Extract the [X, Y] coordinate from the center of the cell holding the provided text.  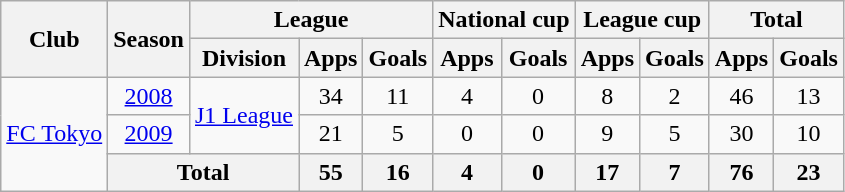
National cup [504, 20]
55 [330, 172]
League cup [642, 20]
76 [741, 172]
16 [398, 172]
League [310, 20]
13 [809, 96]
30 [741, 134]
9 [607, 134]
34 [330, 96]
21 [330, 134]
J1 League [244, 115]
2009 [149, 134]
8 [607, 96]
7 [675, 172]
2008 [149, 96]
Season [149, 39]
23 [809, 172]
2 [675, 96]
Division [244, 58]
FC Tokyo [54, 134]
Club [54, 39]
46 [741, 96]
11 [398, 96]
17 [607, 172]
10 [809, 134]
